Output the (x, y) coordinate of the center of the cell containing the given text.  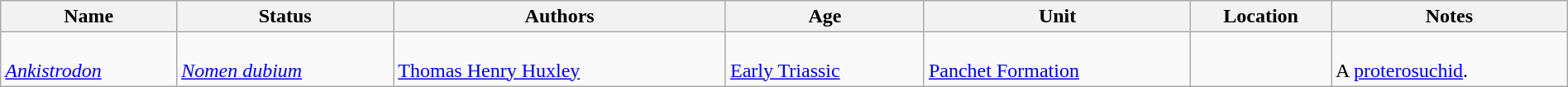
Early Triassic (825, 60)
Thomas Henry Huxley (552, 60)
Ankistrodon (89, 60)
Nomen dubium (285, 60)
Authors (560, 17)
Name (89, 17)
Location (1261, 17)
Age (825, 17)
Status (285, 17)
A proterosuchid. (1450, 60)
Panchet Formation (1057, 60)
Notes (1450, 17)
Unit (1057, 17)
